Extract the (x, y) coordinate from the center of the cell holding the provided text.  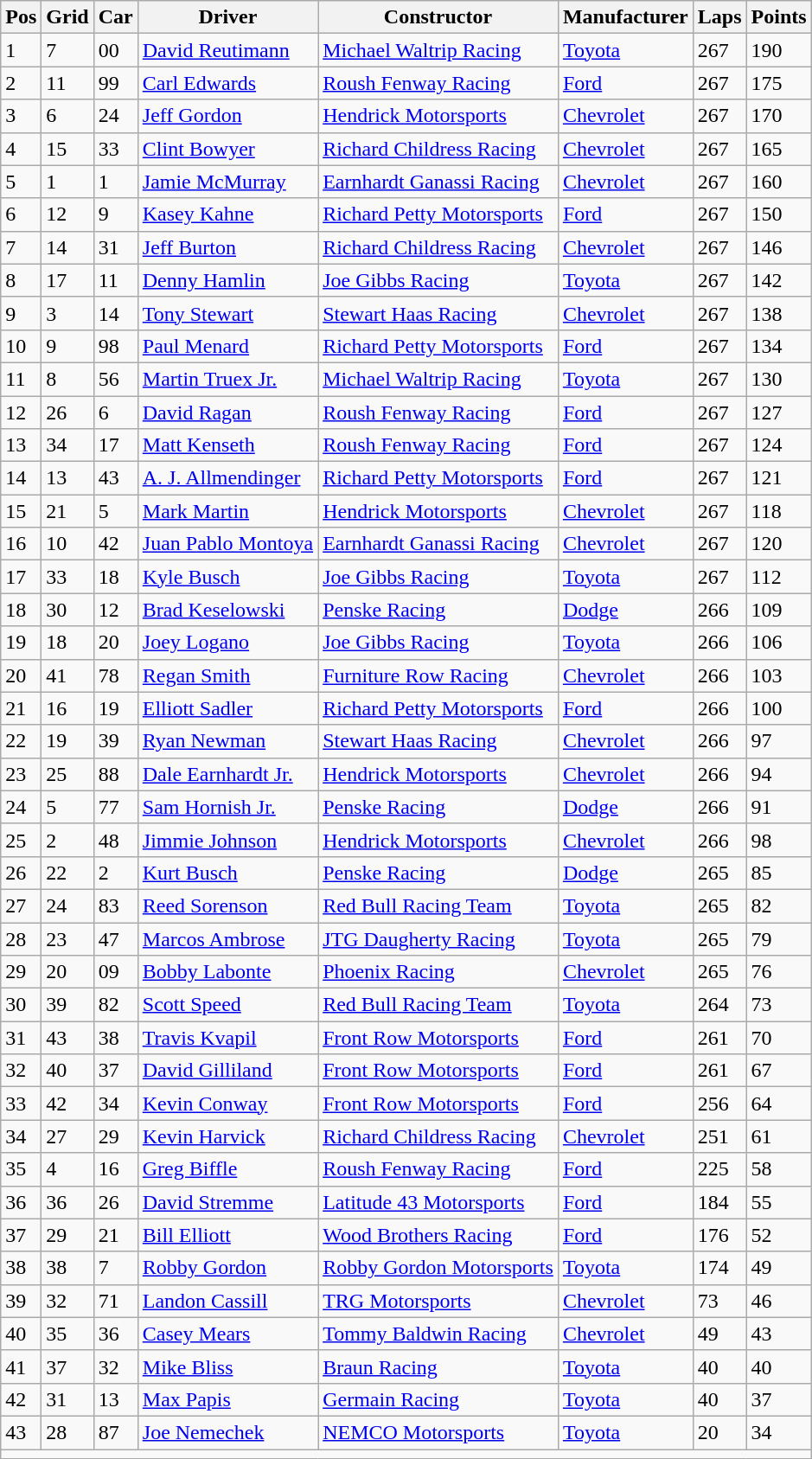
77 (116, 807)
Kevin Conway (227, 1104)
Jamie McMurray (227, 182)
61 (778, 1136)
124 (778, 445)
Braun Racing (438, 1366)
Furniture Row Racing (438, 675)
Mark Martin (227, 511)
112 (778, 577)
David Reutimann (227, 50)
Marcos Ambrose (227, 938)
Paul Menard (227, 346)
Jeff Gordon (227, 116)
JTG Daugherty Racing (438, 938)
Landon Cassill (227, 1301)
176 (719, 1235)
79 (778, 938)
130 (778, 379)
Scott Speed (227, 1005)
190 (778, 50)
150 (778, 214)
48 (116, 840)
Germain Racing (438, 1399)
67 (778, 1071)
Bobby Labonte (227, 972)
Wood Brothers Racing (438, 1235)
Kevin Harvick (227, 1136)
64 (778, 1104)
David Stremme (227, 1202)
Joey Logano (227, 643)
Robby Gordon (227, 1268)
Greg Biffle (227, 1169)
Denny Hamlin (227, 280)
Phoenix Racing (438, 972)
Robby Gordon Motorsports (438, 1268)
A. J. Allmendinger (227, 478)
Max Papis (227, 1399)
87 (116, 1432)
100 (778, 708)
Travis Kvapil (227, 1038)
Kasey Kahne (227, 214)
Manufacturer (625, 17)
Casey Mears (227, 1334)
46 (778, 1301)
109 (778, 610)
85 (778, 873)
88 (116, 774)
138 (778, 313)
Brad Keselowski (227, 610)
Tony Stewart (227, 313)
David Ragan (227, 413)
175 (778, 83)
55 (778, 1202)
Laps (719, 17)
Grid (67, 17)
106 (778, 643)
120 (778, 544)
78 (116, 675)
127 (778, 413)
165 (778, 149)
91 (778, 807)
70 (778, 1038)
Ryan Newman (227, 741)
Reed Sorenson (227, 905)
99 (116, 83)
76 (778, 972)
160 (778, 182)
Driver (227, 17)
121 (778, 478)
94 (778, 774)
Bill Elliott (227, 1235)
Joe Nemechek (227, 1432)
Points (778, 17)
174 (719, 1268)
Jeff Burton (227, 247)
Juan Pablo Montoya (227, 544)
09 (116, 972)
Kyle Busch (227, 577)
Regan Smith (227, 675)
184 (719, 1202)
97 (778, 741)
Elliott Sadler (227, 708)
170 (778, 116)
58 (778, 1169)
Pos (21, 17)
118 (778, 511)
Martin Truex Jr. (227, 379)
Jimmie Johnson (227, 840)
Kurt Busch (227, 873)
Sam Hornish Jr. (227, 807)
00 (116, 50)
Latitude 43 Motorsports (438, 1202)
Tommy Baldwin Racing (438, 1334)
Car (116, 17)
264 (719, 1005)
251 (719, 1136)
TRG Motorsports (438, 1301)
Constructor (438, 17)
Carl Edwards (227, 83)
NEMCO Motorsports (438, 1432)
Clint Bowyer (227, 149)
225 (719, 1169)
Mike Bliss (227, 1366)
142 (778, 280)
Matt Kenseth (227, 445)
83 (116, 905)
146 (778, 247)
52 (778, 1235)
David Gilliland (227, 1071)
56 (116, 379)
71 (116, 1301)
Dale Earnhardt Jr. (227, 774)
134 (778, 346)
256 (719, 1104)
47 (116, 938)
103 (778, 675)
